Scan for the cell matching the given text and deliver its [x, y] coordinate at center. 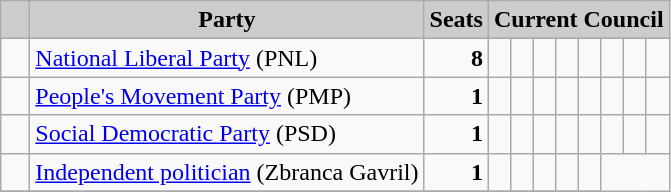
National Liberal Party (PNL) [227, 58]
Seats [456, 20]
Social Democratic Party (PSD) [227, 134]
Independent politician (Zbranca Gavril) [227, 172]
Party [227, 20]
People's Movement Party (PMP) [227, 96]
Current Council [578, 20]
8 [456, 58]
